Return [x, y] of the center of cell containing provided text 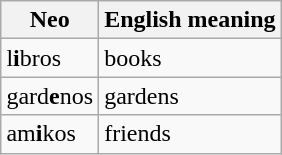
Neo [50, 20]
libros [50, 58]
gardens [190, 96]
books [190, 58]
friends [190, 134]
gardenos [50, 96]
amikos [50, 134]
English meaning [190, 20]
